Identify which cell holds the provided text, then report its (x, y) central coordinate. 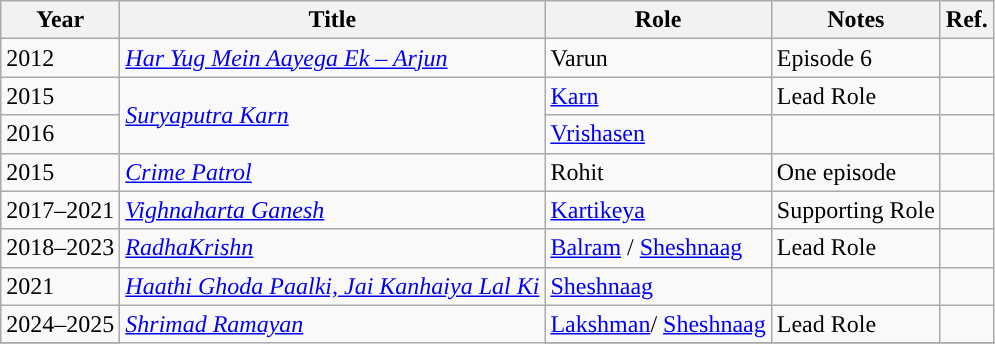
Vrishasen (658, 134)
RadhaKrishn (332, 248)
Notes (856, 20)
Suryaputra Karn (332, 115)
Lakshman/ Sheshnaag (658, 324)
Vighnaharta Ganesh (332, 210)
Karn (658, 96)
2012 (60, 58)
2021 (60, 286)
Shrimad Ramayan (332, 324)
2017–2021 (60, 210)
2024–2025 (60, 324)
Episode 6 (856, 58)
Year (60, 20)
Title (332, 20)
Ref. (966, 20)
Role (658, 20)
Rohit (658, 172)
Sheshnaag (658, 286)
Balram / Sheshnaag (658, 248)
One episode (856, 172)
Kartikeya (658, 210)
Varun (658, 58)
Har Yug Mein Aayega Ek – Arjun (332, 58)
Haathi Ghoda Paalki, Jai Kanhaiya Lal Ki (332, 286)
2016 (60, 134)
Supporting Role (856, 210)
Crime Patrol (332, 172)
2018–2023 (60, 248)
